Search for the cell housing the specified text and yield its [x, y] center coordinate. 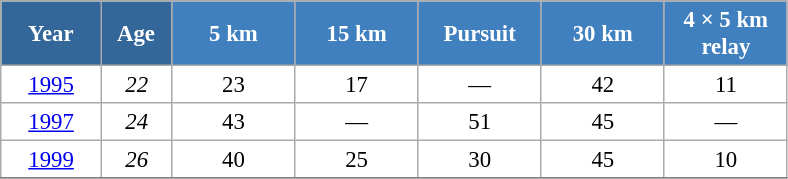
23 [234, 85]
30 km [602, 34]
15 km [356, 34]
42 [602, 85]
1995 [52, 85]
43 [234, 122]
25 [356, 160]
Age [136, 34]
10 [726, 160]
24 [136, 122]
26 [136, 160]
17 [356, 85]
Pursuit [480, 34]
1999 [52, 160]
30 [480, 160]
11 [726, 85]
40 [234, 160]
1997 [52, 122]
51 [480, 122]
22 [136, 85]
4 × 5 km relay [726, 34]
Year [52, 34]
5 km [234, 34]
